Extract the [x, y] coordinate from the center of the cell holding the provided text.  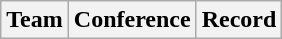
Conference [132, 20]
Team [35, 20]
Record [239, 20]
